Output the (x, y) coordinate of the center of the cell containing the given text.  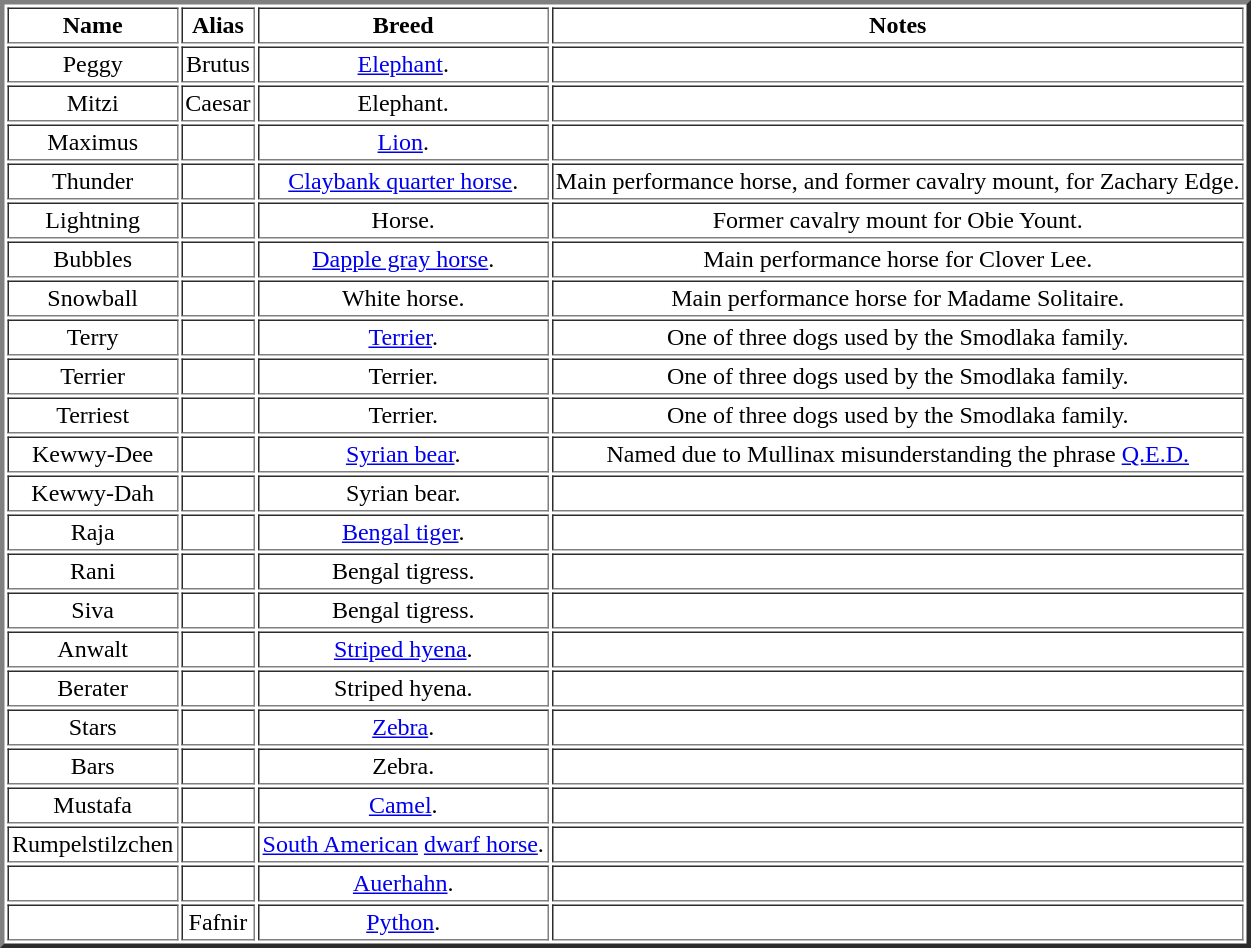
Alias (218, 26)
Main performance horse for Clover Lee. (898, 260)
Bars (93, 766)
Named due to Mullinax misunderstanding the phrase Q.E.D. (898, 454)
Lightning (93, 220)
Rani (93, 572)
Horse. (403, 220)
Mitzi (93, 104)
Main performance horse, and former cavalry mount, for Zachary Edge. (898, 182)
Python. (403, 922)
Former cavalry mount for Obie Yount. (898, 220)
Kewwy-Dah (93, 494)
Bubbles (93, 260)
Terrier (93, 376)
Raja (93, 532)
Breed (403, 26)
Notes (898, 26)
Main performance horse for Madame Solitaire. (898, 298)
Auerhahn. (403, 884)
Terriest (93, 416)
Dapple gray horse. (403, 260)
Terry (93, 338)
Brutus (218, 64)
Mustafa (93, 806)
South American dwarf horse. (403, 844)
White horse. (403, 298)
Peggy (93, 64)
Lion. (403, 142)
Claybank quarter horse. (403, 182)
Kewwy-Dee (93, 454)
Maximus (93, 142)
Stars (93, 728)
Thunder (93, 182)
Berater (93, 688)
Caesar (218, 104)
Bengal tiger. (403, 532)
Anwalt (93, 650)
Rumpelstilzchen (93, 844)
Name (93, 26)
Snowball (93, 298)
Camel. (403, 806)
Siva (93, 610)
Fafnir (218, 922)
